Pinpoint the cell where the given text exists, returning its (X, Y) midpoint coordinate. 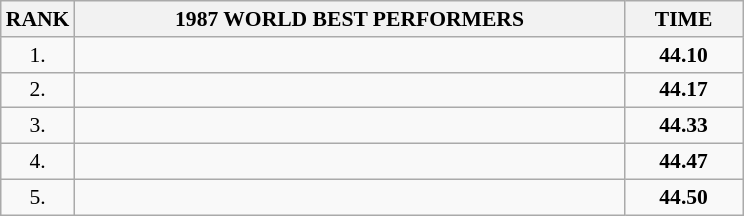
4. (38, 162)
44.10 (684, 55)
1987 WORLD BEST PERFORMERS (349, 19)
3. (38, 126)
44.47 (684, 162)
1. (38, 55)
5. (38, 197)
44.33 (684, 126)
44.17 (684, 90)
TIME (684, 19)
44.50 (684, 197)
RANK (38, 19)
2. (38, 90)
